From the cell containing the given text, extract its center point as [X, Y] coordinate. 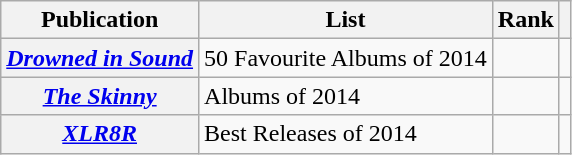
List [346, 20]
Albums of 2014 [346, 96]
50 Favourite Albums of 2014 [346, 58]
XLR8R [100, 134]
Drowned in Sound [100, 58]
Best Releases of 2014 [346, 134]
Rank [526, 20]
The Skinny [100, 96]
Publication [100, 20]
